Return [x, y] of the center of cell containing provided text 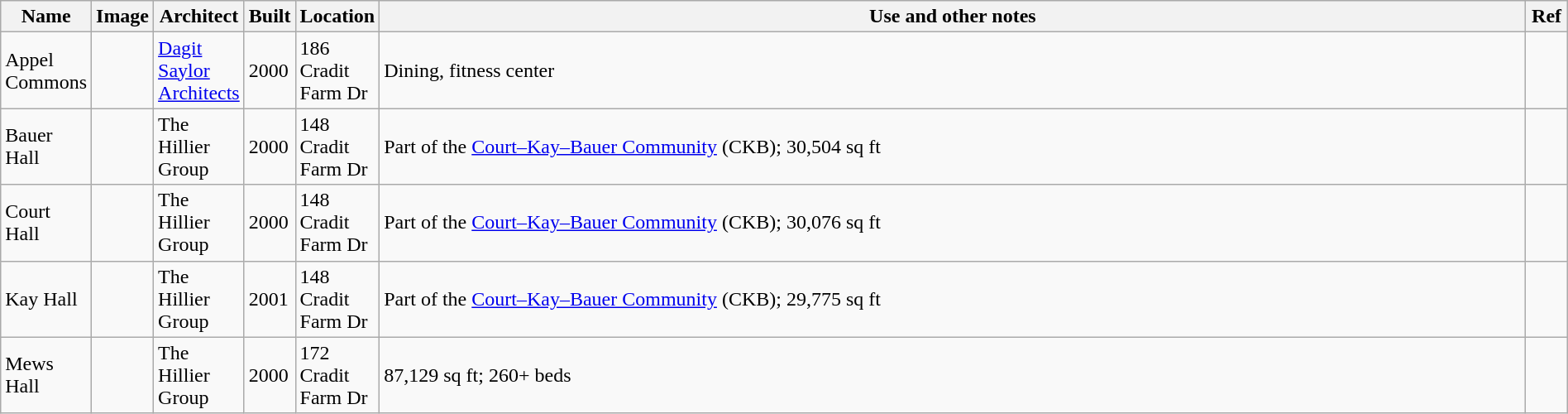
Part of the Court–Kay–Bauer Community (CKB); 30,504 sq ft [953, 147]
Court Hall [46, 223]
Dagit Saylor Architects [199, 70]
Dining, fitness center [953, 70]
Appel Commons [46, 70]
186 Cradit Farm Dr [337, 70]
Image [122, 17]
Ref [1546, 17]
Kay Hall [46, 299]
Mews Hall [46, 375]
Part of the Court–Kay–Bauer Community (CKB); 30,076 sq ft [953, 223]
Bauer Hall [46, 147]
Location [337, 17]
Architect [199, 17]
87,129 sq ft; 260+ beds [953, 375]
172 Cradit Farm Dr [337, 375]
Part of the Court–Kay–Bauer Community (CKB); 29,775 sq ft [953, 299]
Built [270, 17]
Name [46, 17]
Use and other notes [953, 17]
2001 [270, 299]
